Provide the (X, Y) coordinate of the cell's center where the given text is located.  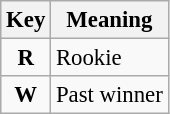
W (26, 95)
Meaning (110, 20)
Rookie (110, 58)
Key (26, 20)
R (26, 58)
Past winner (110, 95)
